For the text-containing cell, return its midpoint in [X, Y] coordinate format. 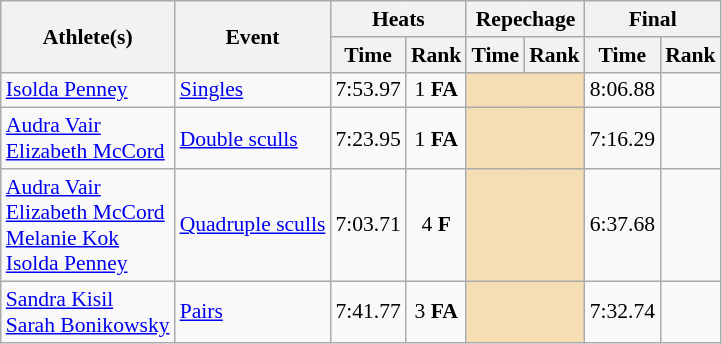
Double sculls [253, 138]
7:03.71 [368, 225]
3 FA [436, 312]
6:37.68 [622, 225]
Heats [398, 19]
7:16.29 [622, 138]
Audra VairElizabeth McCord [88, 138]
7:23.95 [368, 138]
Pairs [253, 312]
7:32.74 [622, 312]
Athlete(s) [88, 36]
7:53.97 [368, 90]
8:06.88 [622, 90]
Singles [253, 90]
Quadruple sculls [253, 225]
Event [253, 36]
Final [653, 19]
Audra VairElizabeth McCordMelanie KokIsolda Penney [88, 225]
Isolda Penney [88, 90]
7:41.77 [368, 312]
Sandra KisilSarah Bonikowsky [88, 312]
Repechage [525, 19]
4 F [436, 225]
